Pinpoint the cell where the given text exists, returning its [x, y] midpoint coordinate. 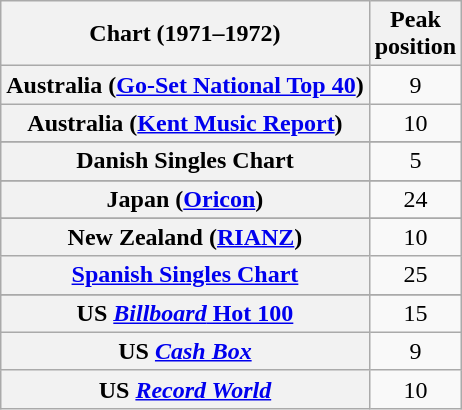
Spanish Singles Chart [185, 275]
Chart (1971–1972) [185, 34]
5 [415, 161]
US Record World [185, 389]
US Billboard Hot 100 [185, 313]
Danish Singles Chart [185, 161]
Peakposition [415, 34]
Australia (Kent Music Report) [185, 123]
25 [415, 275]
15 [415, 313]
24 [415, 199]
Australia (Go-Set National Top 40) [185, 85]
New Zealand (RIANZ) [185, 237]
US Cash Box [185, 351]
Japan (Oricon) [185, 199]
